Detect which cell encompasses the target text, then output its [X, Y] center coordinate. 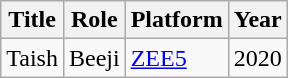
Role [94, 20]
Platform [176, 20]
ZEE5 [176, 58]
Title [32, 20]
Taish [32, 58]
Year [258, 20]
2020 [258, 58]
Beeji [94, 58]
